Detect which cell encompasses the target text, then output its (X, Y) center coordinate. 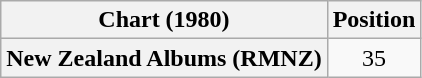
Chart (1980) (164, 20)
Position (374, 20)
New Zealand Albums (RMNZ) (164, 58)
35 (374, 58)
